Output the [X, Y] coordinate of the center of the cell containing the given text.  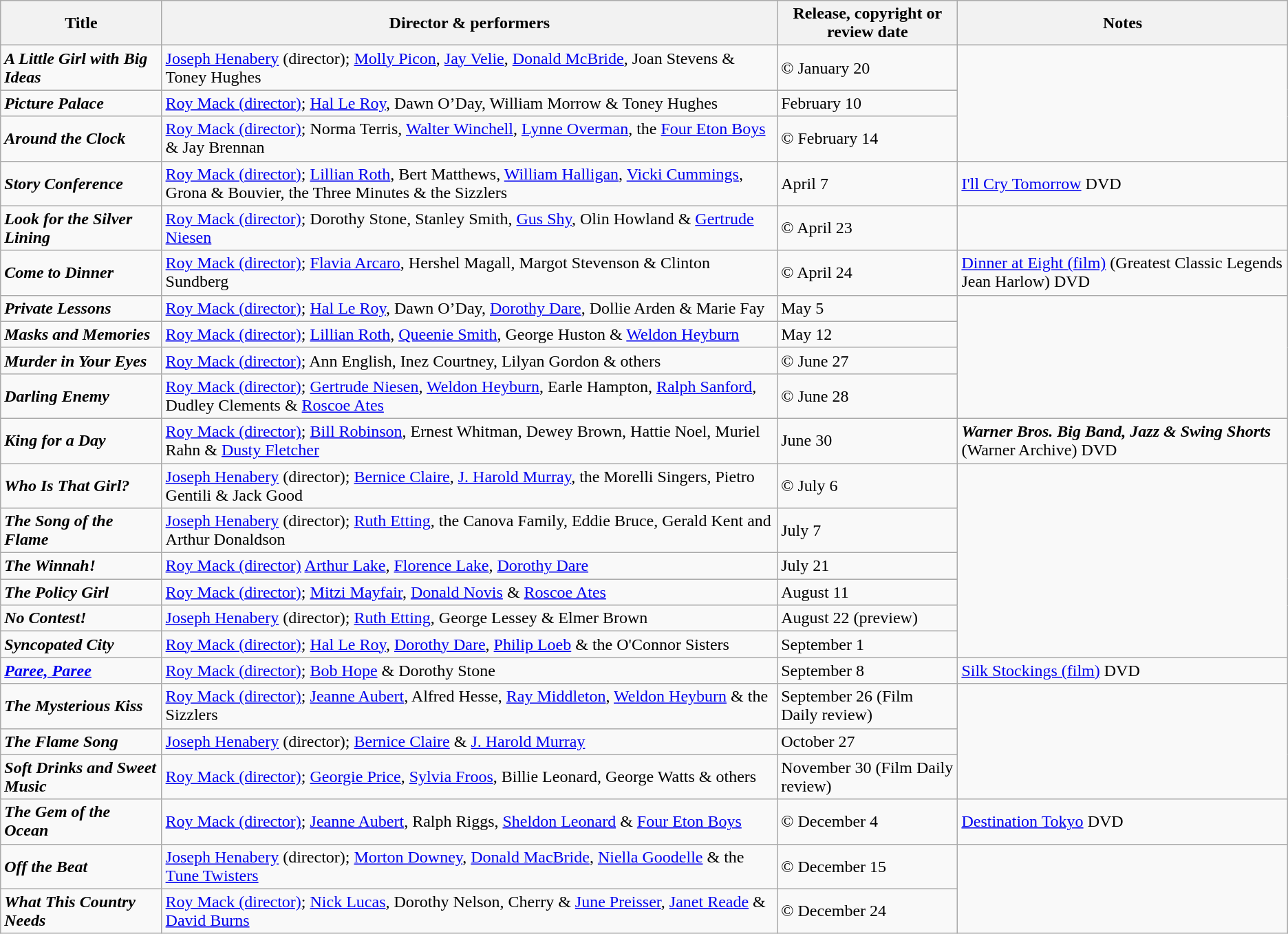
September 1 [868, 644]
© December 4 [868, 821]
Dinner at Eight (film) (Greatest Classic Legends Jean Harlow) DVD [1123, 272]
Roy Mack (director); Jeanne Aubert, Ralph Riggs, Sheldon Leonard & Four Eton Boys [469, 821]
Joseph Henabery (director); Morton Downey, Donald MacBride, Niella Goodelle & the Tune Twisters [469, 867]
Roy Mack (director); Bill Robinson, Ernest Whitman, Dewey Brown, Hattie Noel, Muriel Rahn & Dusty Fletcher [469, 440]
Soft Drinks and Sweet Music [81, 777]
November 30 (Film Daily review) [868, 777]
July 7 [868, 531]
Who Is That Girl? [81, 486]
© April 24 [868, 272]
Roy Mack (director) Arthur Lake, Florence Lake, Dorothy Dare [469, 566]
Look for the Silver Lining [81, 228]
Roy Mack (director); Norma Terris, Walter Winchell, Lynne Overman, the Four Eton Boys & Jay Brennan [469, 139]
Around the Clock [81, 139]
September 26 (Film Daily review) [868, 706]
What This Country Needs [81, 911]
Roy Mack (director); Jeanne Aubert, Alfred Hesse, Ray Middleton, Weldon Heyburn & the Sizzlers [469, 706]
© January 20 [868, 67]
Joseph Henabery (director); Ruth Etting, the Canova Family, Eddie Bruce, Gerald Kent and Arthur Donaldson [469, 531]
Story Conference [81, 183]
The Flame Song [81, 741]
Joseph Henabery (director); Bernice Claire & J. Harold Murray [469, 741]
Roy Mack (director); Bob Hope & Dorothy Stone [469, 671]
© February 14 [868, 139]
© June 27 [868, 360]
May 12 [868, 334]
September 8 [868, 671]
Roy Mack (director); Hal Le Roy, Dawn O’Day, William Morrow & Toney Hughes [469, 103]
Roy Mack (director); Hal Le Roy, Dawn O’Day, Dorothy Dare, Dollie Arden & Marie Fay [469, 308]
Warner Bros. Big Band, Jazz & Swing Shorts (Warner Archive) DVD [1123, 440]
The Policy Girl [81, 592]
Roy Mack (director); Georgie Price, Sylvia Froos, Billie Leonard, George Watts & others [469, 777]
No Contest! [81, 618]
Roy Mack (director); Lillian Roth, Queenie Smith, George Huston & Weldon Heyburn [469, 334]
Roy Mack (director); Mitzi Mayfair, Donald Novis & Roscoe Ates [469, 592]
Private Lessons [81, 308]
Title [81, 23]
Roy Mack (director); Nick Lucas, Dorothy Nelson, Cherry & June Preisser, Janet Reade & David Burns [469, 911]
Roy Mack (director); Gertrude Niesen, Weldon Heyburn, Earle Hampton, Ralph Sanford, Dudley Clements & Roscoe Ates [469, 396]
The Gem of the Ocean [81, 821]
A Little Girl with Big Ideas [81, 67]
Darling Enemy [81, 396]
Come to Dinner [81, 272]
Paree, Paree [81, 671]
© April 23 [868, 228]
© December 15 [868, 867]
© June 28 [868, 396]
Roy Mack (director); Ann English, Inez Courtney, Lilyan Gordon & others [469, 360]
April 7 [868, 183]
The Winnah! [81, 566]
Director & performers [469, 23]
Silk Stockings (film) DVD [1123, 671]
Roy Mack (director); Dorothy Stone, Stanley Smith, Gus Shy, Olin Howland & Gertrude Niesen [469, 228]
The Mysterious Kiss [81, 706]
August 22 (preview) [868, 618]
The Song of the Flame [81, 531]
February 10 [868, 103]
Syncopated City [81, 644]
Off the Beat [81, 867]
May 5 [868, 308]
July 21 [868, 566]
Joseph Henabery (director); Bernice Claire, J. Harold Murray, the Morelli Singers, Pietro Gentili & Jack Good [469, 486]
© July 6 [868, 486]
Roy Mack (director); Hal Le Roy, Dorothy Dare, Philip Loeb & the O'Connor Sisters [469, 644]
August 11 [868, 592]
Murder in Your Eyes [81, 360]
Picture Palace [81, 103]
Roy Mack (director); Lillian Roth, Bert Matthews, William Halligan, Vicki Cummings, Grona & Bouvier, the Three Minutes & the Sizzlers [469, 183]
Notes [1123, 23]
Release, copyright or review date [868, 23]
October 27 [868, 741]
Joseph Henabery (director); Ruth Etting, George Lessey & Elmer Brown [469, 618]
© December 24 [868, 911]
Destination Tokyo DVD [1123, 821]
Joseph Henabery (director); Molly Picon, Jay Velie, Donald McBride, Joan Stevens & Toney Hughes [469, 67]
King for a Day [81, 440]
Masks and Memories [81, 334]
I'll Cry Tomorrow DVD [1123, 183]
Roy Mack (director); Flavia Arcaro, Hershel Magall, Margot Stevenson & Clinton Sundberg [469, 272]
June 30 [868, 440]
